Output the [X, Y] coordinate of the center of the cell containing the given text.  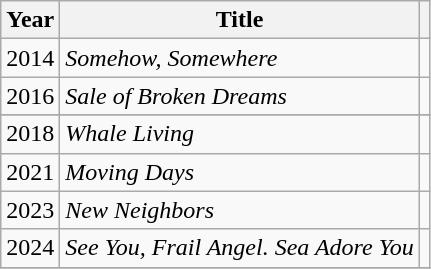
Whale Living [240, 134]
2024 [30, 248]
Moving Days [240, 172]
New Neighbors [240, 210]
Title [240, 20]
2018 [30, 134]
Year [30, 20]
2016 [30, 96]
2021 [30, 172]
2023 [30, 210]
Somehow, Somewhere [240, 58]
Sale of Broken Dreams [240, 96]
2014 [30, 58]
See You, Frail Angel. Sea Adore You [240, 248]
